Locate the cell with the specified text and output its (x, y) center coordinate. 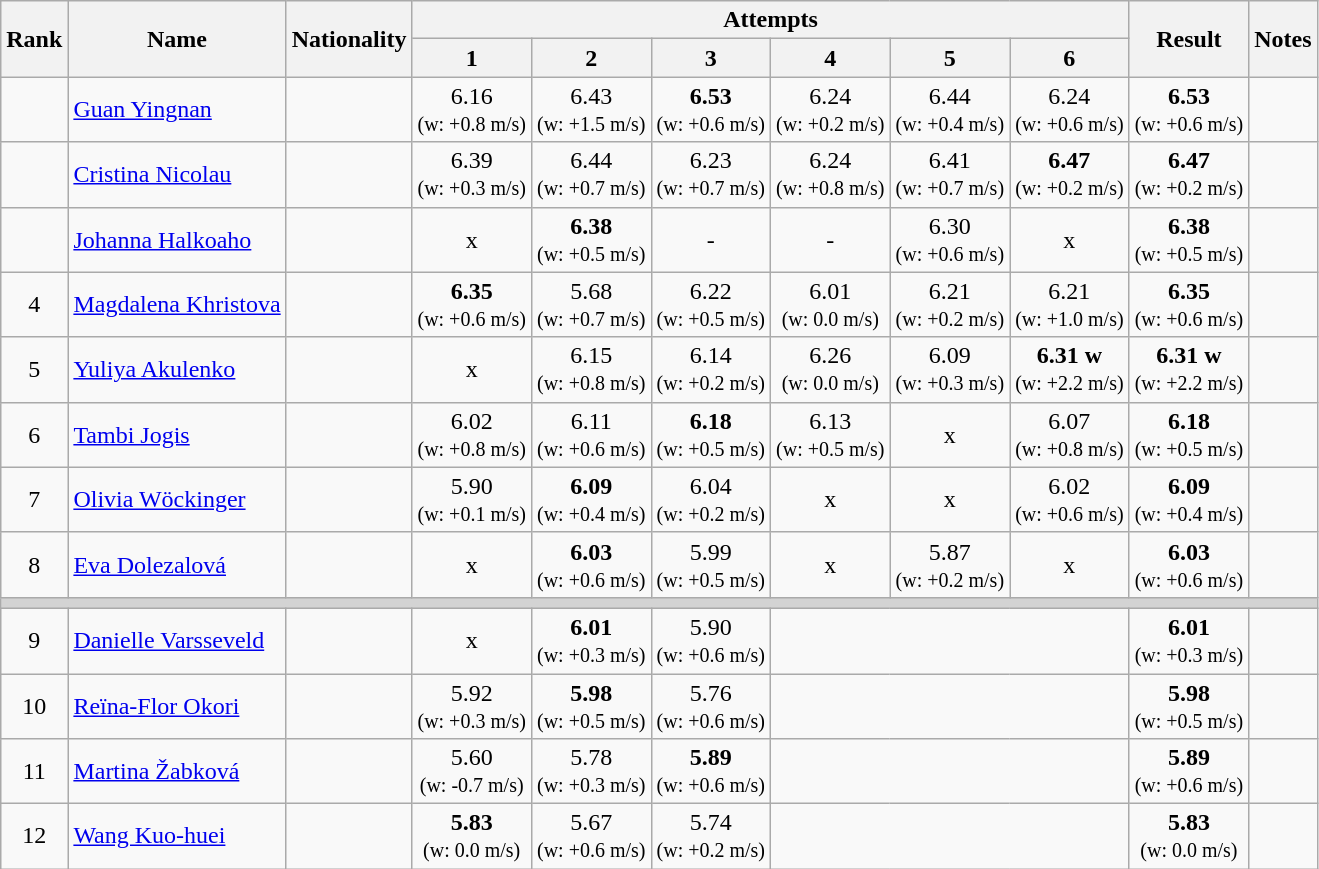
Danielle Varsseveld (177, 640)
5.99(w: +0.5 m/s) (711, 564)
5.98 (w: +0.5 m/s) (1189, 706)
5.60(w: -0.7 m/s) (472, 772)
6.11(w: +0.6 m/s) (591, 434)
6.02(w: +0.6 m/s) (1070, 500)
6.39(w: +0.3 m/s) (472, 174)
6.16(w: +0.8 m/s) (472, 110)
6.21(w: +1.0 m/s) (1070, 304)
6.44(w: +0.4 m/s) (950, 110)
7 (34, 500)
6.01 (w: +0.3 m/s) (1189, 640)
Name (177, 39)
6.21(w: +0.2 m/s) (950, 304)
5.89 (w: +0.6 m/s) (1189, 772)
6.02(w: +0.8 m/s) (472, 434)
6.41(w: +0.7 m/s) (950, 174)
6.53(w: +0.6 m/s) (711, 110)
Martina Žabková (177, 772)
6.24(w: +0.6 m/s) (1070, 110)
3 (711, 58)
2 (591, 58)
Wang Kuo-huei (177, 836)
Nationality (349, 39)
6.38 (w: +0.5 m/s) (1189, 240)
5.87(w: +0.2 m/s) (950, 564)
6.30(w: +0.6 m/s) (950, 240)
5.89(w: +0.6 m/s) (711, 772)
6.01(w: 0.0 m/s) (831, 304)
6.09(w: +0.4 m/s) (591, 500)
6.14(w: +0.2 m/s) (711, 370)
Result (1189, 39)
8 (34, 564)
6.35(w: +0.6 m/s) (472, 304)
5.76(w: +0.6 m/s) (711, 706)
6.09(w: +0.3 m/s) (950, 370)
5.78(w: +0.3 m/s) (591, 772)
6.18(w: +0.5 m/s) (711, 434)
5.68(w: +0.7 m/s) (591, 304)
6.26(w: 0.0 m/s) (831, 370)
6.47 (w: +0.2 m/s) (1189, 174)
6.43(w: +1.5 m/s) (591, 110)
Magdalena Khristova (177, 304)
6.53 (w: +0.6 m/s) (1189, 110)
5.83(w: 0.0 m/s) (472, 836)
Reïna-Flor Okori (177, 706)
5.92(w: +0.3 m/s) (472, 706)
6.18 (w: +0.5 m/s) (1189, 434)
10 (34, 706)
Attempts (770, 20)
Cristina Nicolau (177, 174)
Yuliya Akulenko (177, 370)
5.74(w: +0.2 m/s) (711, 836)
6.24(w: +0.2 m/s) (831, 110)
5.67(w: +0.6 m/s) (591, 836)
6.35 (w: +0.6 m/s) (1189, 304)
6.44(w: +0.7 m/s) (591, 174)
1 (472, 58)
6.24(w: +0.8 m/s) (831, 174)
6.23(w: +0.7 m/s) (711, 174)
6.03 (w: +0.6 m/s) (1189, 564)
9 (34, 640)
Rank (34, 39)
6.07(w: +0.8 m/s) (1070, 434)
11 (34, 772)
6.03(w: +0.6 m/s) (591, 564)
6.01(w: +0.3 m/s) (591, 640)
5.98(w: +0.5 m/s) (591, 706)
Johanna Halkoaho (177, 240)
Guan Yingnan (177, 110)
6.15(w: +0.8 m/s) (591, 370)
Eva Dolezalová (177, 564)
12 (34, 836)
6.38(w: +0.5 m/s) (591, 240)
6.09 (w: +0.4 m/s) (1189, 500)
6.13(w: +0.5 m/s) (831, 434)
6.47(w: +0.2 m/s) (1070, 174)
6.04(w: +0.2 m/s) (711, 500)
6.22(w: +0.5 m/s) (711, 304)
Notes (1283, 39)
5.90(w: +0.1 m/s) (472, 500)
Tambi Jogis (177, 434)
Olivia Wöckinger (177, 500)
5.90(w: +0.6 m/s) (711, 640)
5.83 (w: 0.0 m/s) (1189, 836)
